For the text-containing cell, return its midpoint in [X, Y] coordinate format. 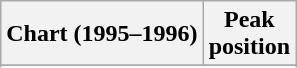
Peakposition [249, 34]
Chart (1995–1996) [102, 34]
